Detect which cell encompasses the target text, then output its [x, y] center coordinate. 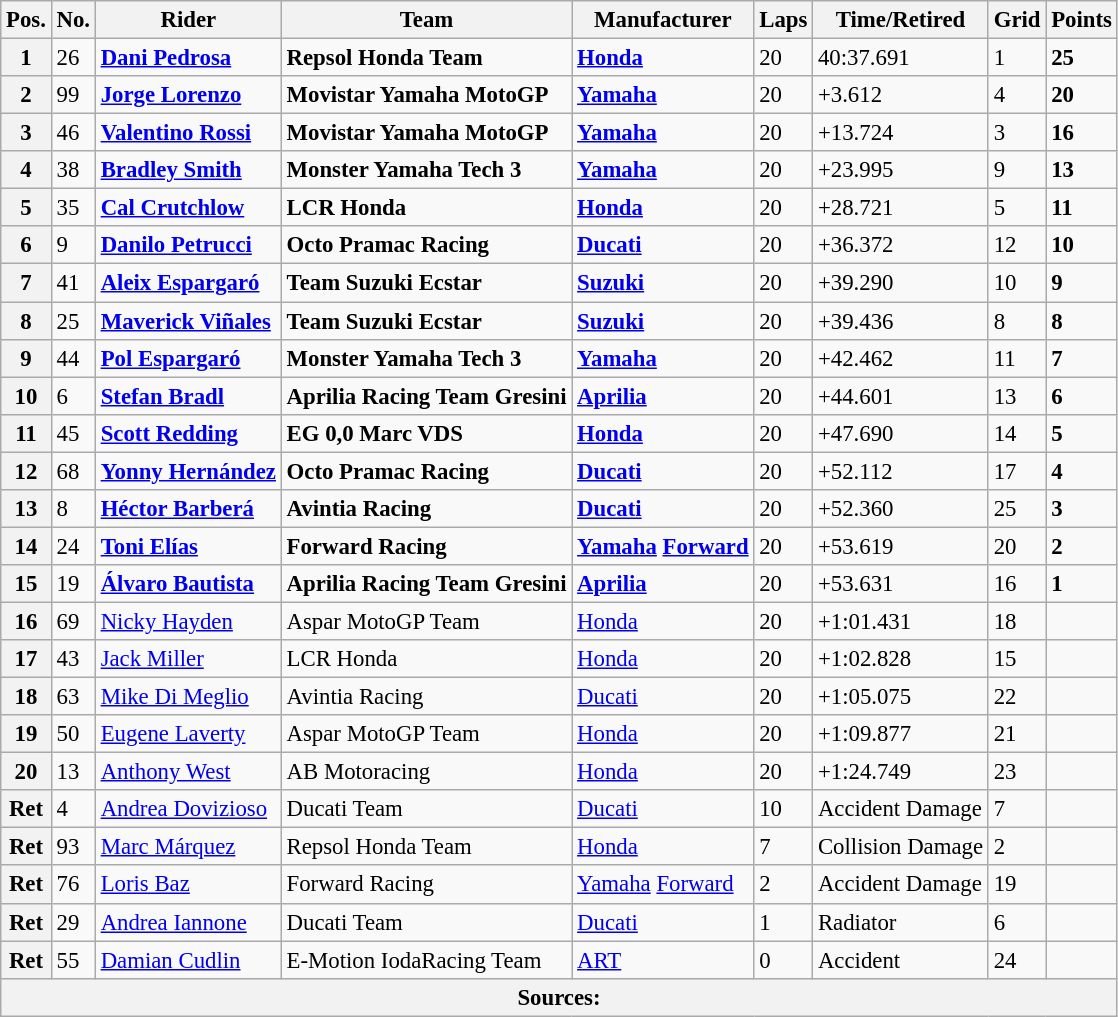
50 [73, 734]
Bradley Smith [188, 170]
+47.690 [901, 433]
44 [73, 358]
+42.462 [901, 358]
55 [73, 960]
Loris Baz [188, 885]
+1:24.749 [901, 772]
Accident [901, 960]
E-Motion IodaRacing Team [426, 960]
+52.112 [901, 471]
Cal Crutchlow [188, 208]
38 [73, 170]
68 [73, 471]
Nicky Hayden [188, 621]
Aleix Espargaró [188, 283]
Scott Redding [188, 433]
Marc Márquez [188, 847]
Collision Damage [901, 847]
Héctor Barberá [188, 509]
Jack Miller [188, 659]
46 [73, 133]
+39.290 [901, 283]
69 [73, 621]
99 [73, 95]
+3.612 [901, 95]
AB Motoracing [426, 772]
Toni Elías [188, 546]
+53.619 [901, 546]
Radiator [901, 922]
29 [73, 922]
EG 0,0 Marc VDS [426, 433]
Grid [1016, 20]
40:37.691 [901, 58]
+28.721 [901, 208]
+1:01.431 [901, 621]
Manufacturer [663, 20]
+13.724 [901, 133]
+1:05.075 [901, 697]
Jorge Lorenzo [188, 95]
76 [73, 885]
63 [73, 697]
Sources: [559, 997]
Pos. [26, 20]
No. [73, 20]
Damian Cudlin [188, 960]
+44.601 [901, 396]
Pol Espargaró [188, 358]
Team [426, 20]
Maverick Viñales [188, 321]
43 [73, 659]
0 [784, 960]
Andrea Iannone [188, 922]
ART [663, 960]
45 [73, 433]
Valentino Rossi [188, 133]
22 [1016, 697]
Eugene Laverty [188, 734]
Laps [784, 20]
Dani Pedrosa [188, 58]
26 [73, 58]
Álvaro Bautista [188, 584]
Yonny Hernández [188, 471]
+52.360 [901, 509]
23 [1016, 772]
+39.436 [901, 321]
Time/Retired [901, 20]
Points [1082, 20]
93 [73, 847]
+23.995 [901, 170]
+53.631 [901, 584]
Anthony West [188, 772]
21 [1016, 734]
+36.372 [901, 245]
Rider [188, 20]
Andrea Dovizioso [188, 809]
35 [73, 208]
41 [73, 283]
+1:02.828 [901, 659]
+1:09.877 [901, 734]
Mike Di Meglio [188, 697]
Stefan Bradl [188, 396]
Danilo Petrucci [188, 245]
